Search for the cell housing the specified text and yield its (x, y) center coordinate. 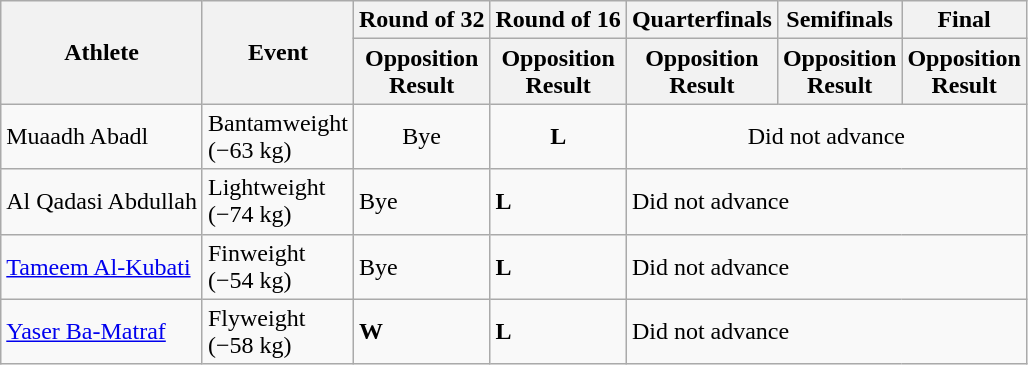
Yaser Ba-Matraf (102, 332)
Semifinals (839, 20)
Round of 16 (558, 20)
Round of 32 (421, 20)
Event (278, 52)
Final (964, 20)
Muaadh Abadl (102, 136)
Finweight(−54 kg) (278, 266)
Athlete (102, 52)
Quarterfinals (702, 20)
Lightweight(−74 kg) (278, 202)
Flyweight(−58 kg) (278, 332)
Bantamweight(−63 kg) (278, 136)
W (421, 332)
Tameem Al-Kubati (102, 266)
Al Qadasi Abdullah (102, 202)
